From the cell containing the given text, extract its center point as (x, y) coordinate. 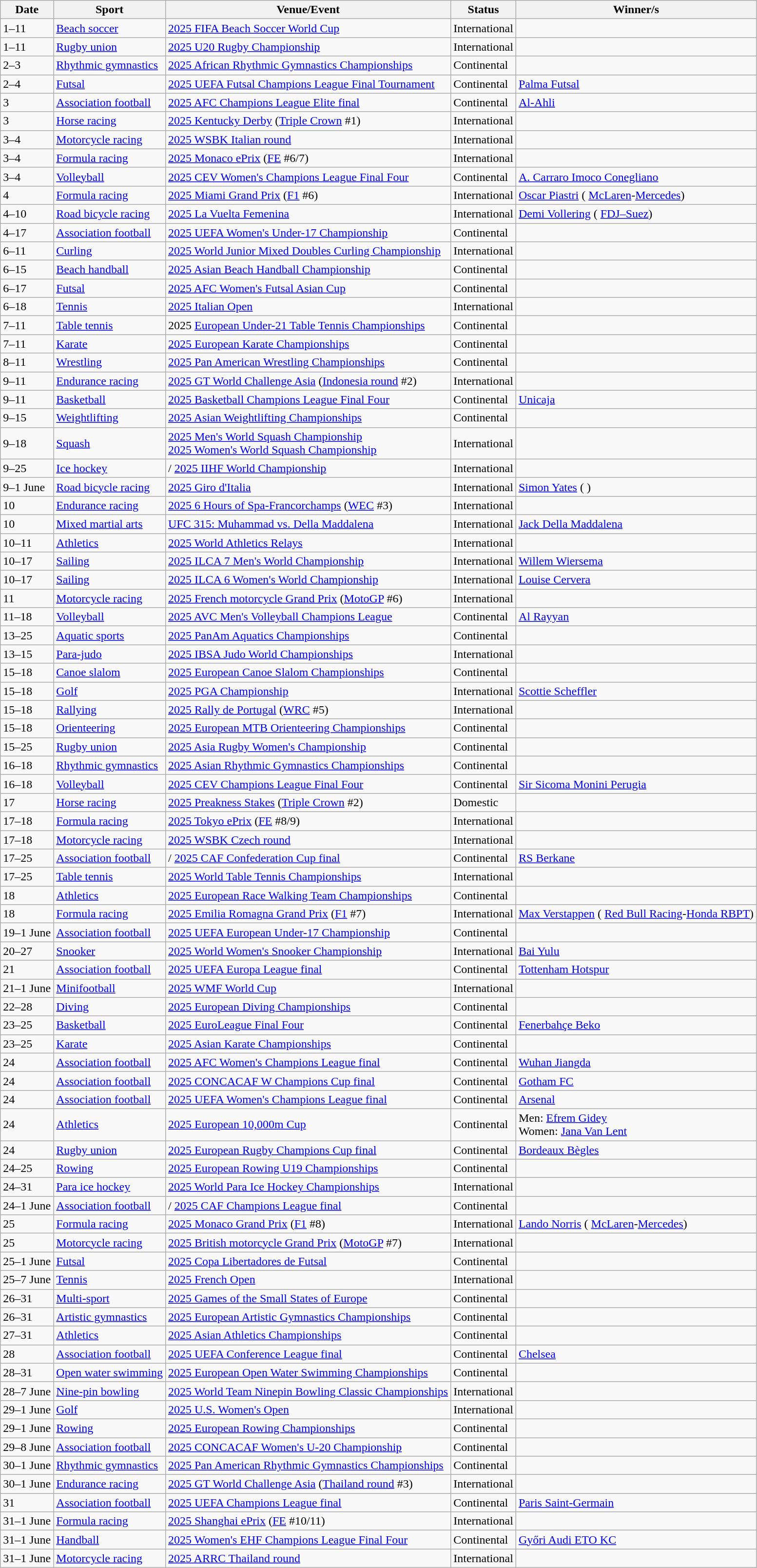
Scottie Scheffler (636, 691)
11 (27, 598)
6–18 (27, 307)
2025 Asian Beach Handball Championship (308, 270)
2025 Copa Libertadores de Futsal (308, 1261)
2025 Kentucky Derby (Triple Crown #1) (308, 121)
2025 World Para Ice Hockey Championships (308, 1187)
2025 AFC Women's Champions League final (308, 1062)
2025 World Women's Snooker Championship (308, 951)
Venue/Event (308, 10)
Mixed martial arts (110, 524)
/ 2025 CAF Confederation Cup final (308, 858)
21–1 June (27, 988)
Beach handball (110, 270)
Bordeaux Bègles (636, 1150)
2025 British motorcycle Grand Prix (MotoGP #7) (308, 1243)
8–11 (27, 362)
Louise Cervera (636, 580)
6–11 (27, 251)
2025 European Karate Championships (308, 344)
Para-judo (110, 654)
Artistic gymnastics (110, 1317)
Sir Sicoma Monini Perugia (636, 784)
2025 Asian Rhythmic Gymnastics Championships (308, 765)
2025 UEFA Champions League final (308, 1503)
4 (27, 195)
2025 Rally de Portugal (WRC #5) (308, 710)
2025 IBSA Judo World Championships (308, 654)
2025 UEFA European Under-17 Championship (308, 933)
25–1 June (27, 1261)
Oscar Piastri ( McLaren-Mercedes) (636, 195)
Open water swimming (110, 1372)
21 (27, 970)
28–31 (27, 1372)
20–27 (27, 951)
2025 Women's EHF Champions League Final Four (308, 1540)
6–15 (27, 270)
19–1 June (27, 933)
2025 Men's World Squash Championship 2025 Women's World Squash Championship (308, 443)
2025 Italian Open (308, 307)
2025 GT World Challenge Asia (Thailand round #3) (308, 1484)
2025 Tokyo ePrix (FE #8/9) (308, 821)
Curling (110, 251)
Men: Efrem GideyWomen: Jana Van Lent (636, 1125)
Canoe slalom (110, 673)
Győri Audi ETO KC (636, 1540)
Date (27, 10)
6–17 (27, 288)
Sport (110, 10)
2025 World Table Tennis Championships (308, 877)
2025 Preakness Stakes (Triple Crown #2) (308, 802)
25–7 June (27, 1280)
2025 La Vuelta Femenina (308, 214)
2–4 (27, 84)
2025 European Rowing U19 Championships (308, 1169)
2025 AFC Champions League Elite final (308, 102)
2025 Games of the Small States of Europe (308, 1298)
/ 2025 IIHF World Championship (308, 468)
2025 UEFA Europa League final (308, 970)
2025 Monaco ePrix (FE #6/7) (308, 158)
15–25 (27, 747)
2025 UEFA Conference League final (308, 1354)
2025 CONCACAF Women's U-20 Championship (308, 1447)
Minifootball (110, 988)
2025 AVC Men's Volleyball Champions League (308, 617)
24–1 June (27, 1206)
Weightlifting (110, 418)
2025 Pan American Wrestling Championships (308, 362)
Chelsea (636, 1354)
9–15 (27, 418)
2025 WSBK Italian round (308, 139)
2025 CEV Women's Champions League Final Four (308, 177)
2025 WSBK Czech round (308, 839)
2025 European 10,000m Cup (308, 1125)
Wrestling (110, 362)
2025 U.S. Women's Open (308, 1409)
9–18 (27, 443)
2025 ILCA 6 Women's World Championship (308, 580)
2025 UEFA Women's Under-17 Championship (308, 233)
2025 European Rowing Championships (308, 1428)
Paris Saint-Germain (636, 1503)
Al-Ahli (636, 102)
2025 Asian Athletics Championships (308, 1335)
13–15 (27, 654)
2025 UEFA Futsal Champions League Final Tournament (308, 84)
9–1 June (27, 487)
Simon Yates ( ) (636, 487)
Winner/s (636, 10)
Nine-pin bowling (110, 1391)
A. Carraro Imoco Conegliano (636, 177)
Lando Norris ( McLaren-Mercedes) (636, 1224)
Aquatic sports (110, 635)
Willem Wiersema (636, 561)
2025 European Race Walking Team Championships (308, 895)
Domestic (484, 802)
24–25 (27, 1169)
22–28 (27, 1007)
Rallying (110, 710)
2025 PGA Championship (308, 691)
2025 Emilia Romagna Grand Prix (F1 #7) (308, 914)
2025 UEFA Women's Champions League final (308, 1099)
2025 ILCA 7 Men's World Championship (308, 561)
2025 Shanghai ePrix (FE #10/11) (308, 1521)
2025 Giro d'Italia (308, 487)
Arsenal (636, 1099)
2025 Pan American Rhythmic Gymnastics Championships (308, 1466)
Diving (110, 1007)
2025 World Junior Mixed Doubles Curling Championship (308, 251)
24–31 (27, 1187)
28 (27, 1354)
Ice hockey (110, 468)
10–11 (27, 543)
2025 PanAm Aquatics Championships (308, 635)
31 (27, 1503)
2025 African Rhythmic Gymnastics Championships (308, 65)
2025 European MTB Orienteering Championships (308, 728)
Para ice hockey (110, 1187)
2025 6 Hours of Spa-Francorchamps (WEC #3) (308, 505)
Handball (110, 1540)
2025 European Rugby Champions Cup final (308, 1150)
2025 European Canoe Slalom Championships (308, 673)
2025 CEV Champions League Final Four (308, 784)
2025 ARRC Thailand round (308, 1558)
2025 Asian Karate Championships (308, 1044)
2025 European Artistic Gymnastics Championships (308, 1317)
Beach soccer (110, 28)
2025 FIFA Beach Soccer World Cup (308, 28)
27–31 (27, 1335)
2025 French motorcycle Grand Prix (MotoGP #6) (308, 598)
Tottenham Hotspur (636, 970)
29–8 June (27, 1447)
2025 Basketball Champions League Final Four (308, 399)
13–25 (27, 635)
2025 U20 Rugby Championship (308, 47)
2025 CONCACAF W Champions Cup final (308, 1081)
28–7 June (27, 1391)
Demi Vollering ( FDJ–Suez) (636, 214)
Palma Futsal (636, 84)
Orienteering (110, 728)
Fenerbahçe Beko (636, 1025)
UFC 315: Muhammad vs. Della Maddalena (308, 524)
Multi-sport (110, 1298)
2025 European Diving Championships (308, 1007)
Unicaja (636, 399)
2025 Miami Grand Prix (F1 #6) (308, 195)
4–10 (27, 214)
2025 World Athletics Relays (308, 543)
Status (484, 10)
2025 Monaco Grand Prix (F1 #8) (308, 1224)
2025 World Team Ninepin Bowling Classic Championships (308, 1391)
/ 2025 CAF Champions League final (308, 1206)
2025 French Open (308, 1280)
2025 European Under-21 Table Tennis Championships (308, 325)
Squash (110, 443)
2025 Asia Rugby Women's Championship (308, 747)
2025 Asian Weightlifting Championships (308, 418)
Wuhan Jiangda (636, 1062)
9–25 (27, 468)
2025 WMF World Cup (308, 988)
2–3 (27, 65)
17 (27, 802)
Bai Yulu (636, 951)
RS Berkane (636, 858)
Al Rayyan (636, 617)
2025 European Open Water Swimming Championships (308, 1372)
2025 EuroLeague Final Four (308, 1025)
2025 GT World Challenge Asia (Indonesia round #2) (308, 381)
Jack Della Maddalena (636, 524)
2025 AFC Women's Futsal Asian Cup (308, 288)
Snooker (110, 951)
Max Verstappen ( Red Bull Racing-Honda RBPT) (636, 914)
Gotham FC (636, 1081)
4–17 (27, 233)
11–18 (27, 617)
